Detect which cell encompasses the target text, then output its (x, y) center coordinate. 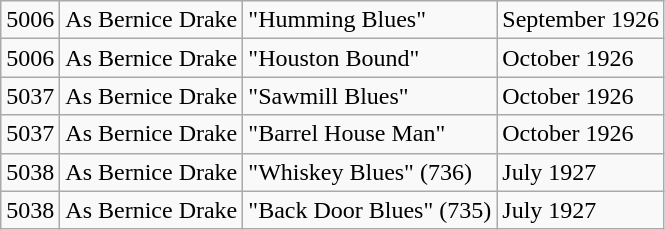
"Sawmill Blues" (370, 96)
"Houston Bound" (370, 58)
"Back Door Blues" (735) (370, 210)
"Barrel House Man" (370, 134)
September 1926 (581, 20)
"Humming Blues" (370, 20)
"Whiskey Blues" (736) (370, 172)
